Extract the (x, y) coordinate from the center of the cell holding the provided text.  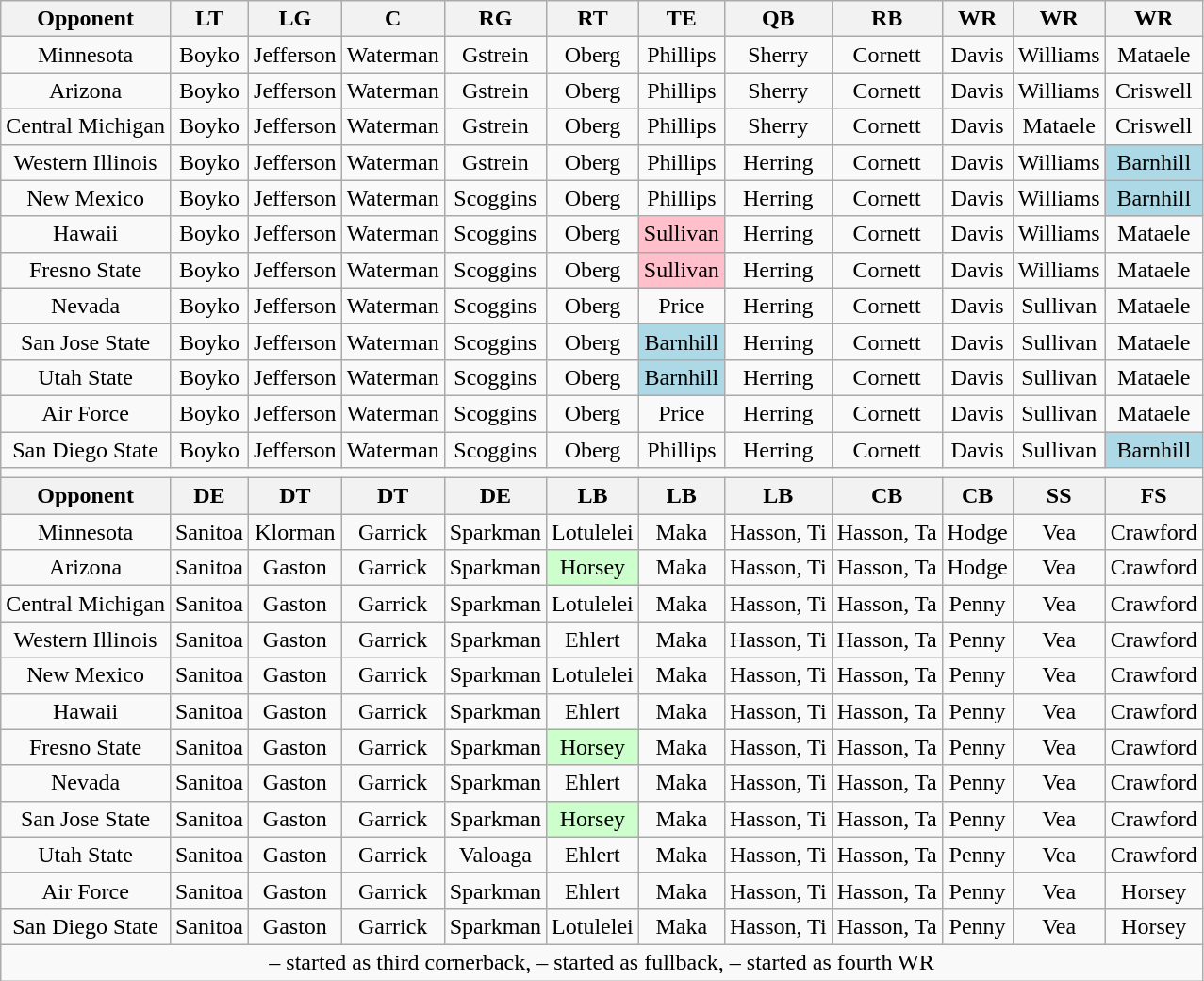
RG (495, 19)
– started as third cornerback, – started as fullback, – started as fourth WR (602, 962)
SS (1059, 496)
FS (1154, 496)
LG (296, 19)
Klorman (296, 532)
Valoaga (495, 855)
TE (681, 19)
LT (209, 19)
QB (778, 19)
C (392, 19)
RT (593, 19)
RB (886, 19)
